Identify which cell holds the provided text, then report its [x, y] central coordinate. 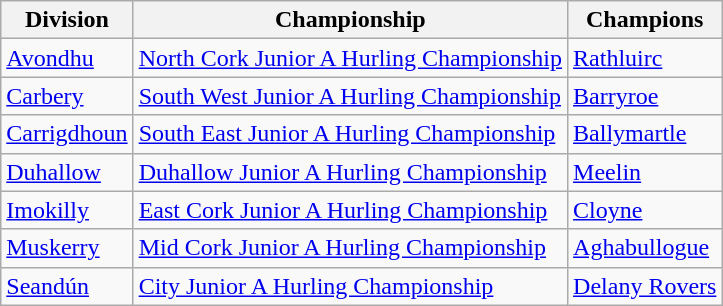
North Cork Junior A Hurling Championship [350, 58]
Carbery [67, 96]
Barryroe [645, 96]
Duhallow Junior A Hurling Championship [350, 172]
Seandún [67, 286]
Imokilly [67, 210]
Muskerry [67, 248]
East Cork Junior A Hurling Championship [350, 210]
South West Junior A Hurling Championship [350, 96]
Duhallow [67, 172]
Ballymartle [645, 134]
South East Junior A Hurling Championship [350, 134]
Carrigdhoun [67, 134]
City Junior A Hurling Championship [350, 286]
Delany Rovers [645, 286]
Champions [645, 20]
Championship [350, 20]
Meelin [645, 172]
Division [67, 20]
Rathluirc [645, 58]
Aghabullogue [645, 248]
Avondhu [67, 58]
Cloyne [645, 210]
Mid Cork Junior A Hurling Championship [350, 248]
